Capture the cell that displays the provided text and extract its [X, Y] central coordinate. 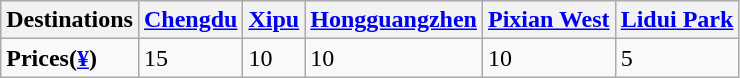
Xipu [274, 20]
Prices(¥) [70, 58]
Destinations [70, 20]
Lidui Park [677, 20]
Hongguangzhen [394, 20]
5 [677, 58]
Pixian West [548, 20]
15 [190, 58]
Chengdu [190, 20]
